For the text-containing cell, return its midpoint in (x, y) coordinate format. 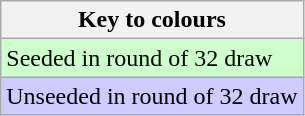
Key to colours (152, 20)
Unseeded in round of 32 draw (152, 96)
Seeded in round of 32 draw (152, 58)
